Scan for the cell matching the given text and deliver its [x, y] coordinate at center. 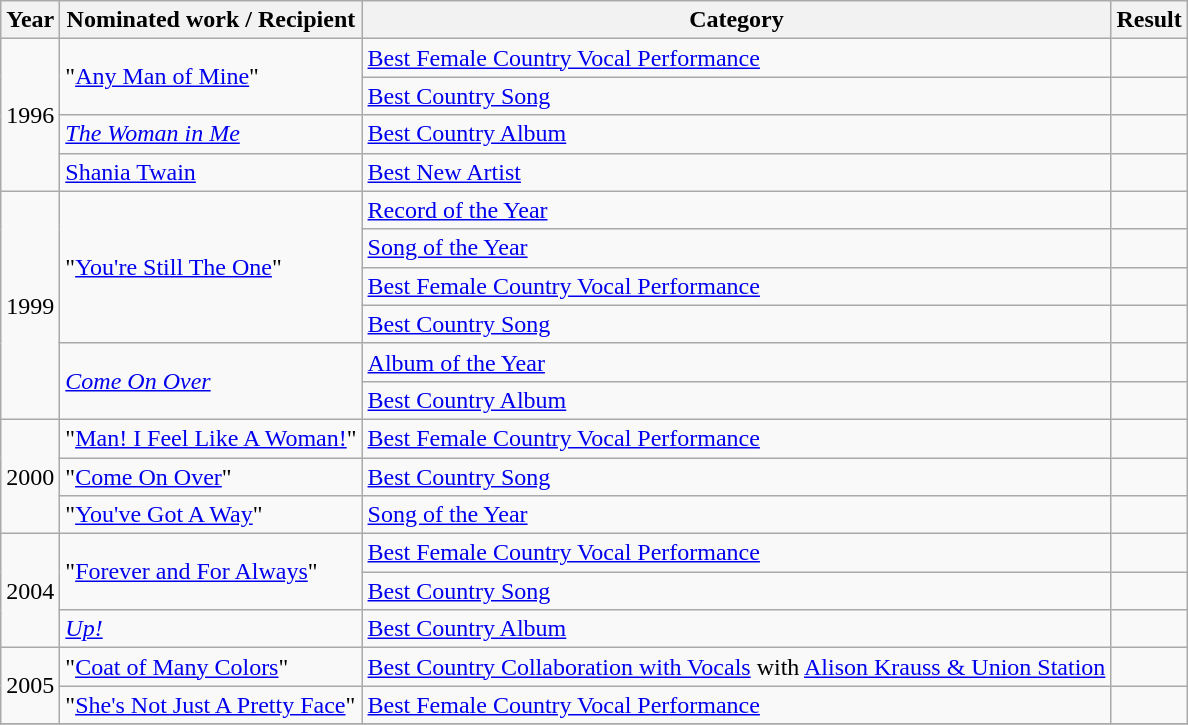
1999 [30, 305]
"Forever and For Always" [211, 572]
Year [30, 20]
Record of the Year [736, 210]
1996 [30, 115]
"Come On Over" [211, 477]
2005 [30, 686]
2004 [30, 591]
"You're Still The One" [211, 267]
"Coat of Many Colors" [211, 667]
"She's Not Just A Pretty Face" [211, 705]
Nominated work / Recipient [211, 20]
Best Country Collaboration with Vocals with Alison Krauss & Union Station [736, 667]
Category [736, 20]
Up! [211, 629]
2000 [30, 476]
The Woman in Me [211, 134]
Result [1149, 20]
Best New Artist [736, 172]
"Man! I Feel Like A Woman!" [211, 438]
Shania Twain [211, 172]
Album of the Year [736, 362]
"You've Got A Way" [211, 515]
"Any Man of Mine" [211, 77]
Come On Over [211, 381]
